Determine the (X, Y) coordinate at the center of the cell enclosing the given text.  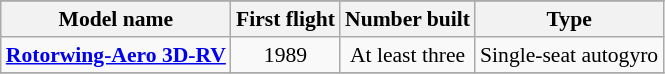
Rotorwing-Aero 3D-RV (116, 55)
At least three (408, 55)
1989 (286, 55)
First flight (286, 19)
Number built (408, 19)
Single-seat autogyro (569, 55)
Model name (116, 19)
Type (569, 19)
